Search for the cell housing the specified text and yield its [x, y] center coordinate. 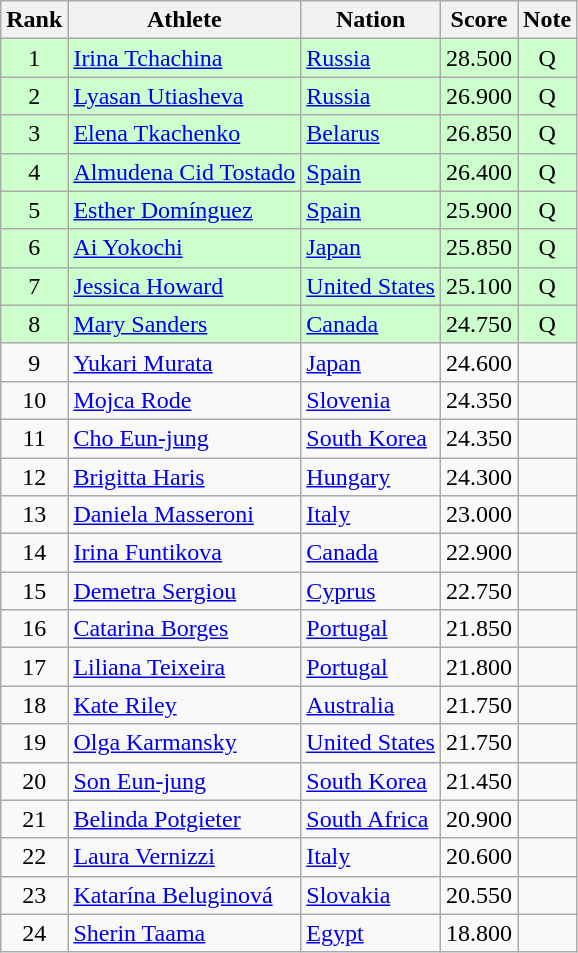
Katarína Beluginová [184, 895]
Slovenia [371, 400]
Belarus [371, 134]
Egypt [371, 933]
26.400 [478, 172]
25.100 [478, 286]
Belinda Potgieter [184, 819]
26.900 [478, 96]
Irina Funtikova [184, 553]
Hungary [371, 477]
18 [34, 705]
Nation [371, 20]
19 [34, 743]
Lyasan Utiasheva [184, 96]
20 [34, 781]
Son Eun-jung [184, 781]
20.600 [478, 857]
10 [34, 400]
12 [34, 477]
Mary Sanders [184, 324]
23 [34, 895]
20.900 [478, 819]
24.750 [478, 324]
21.850 [478, 629]
26.850 [478, 134]
Esther Domínguez [184, 210]
Elena Tkachenko [184, 134]
1 [34, 58]
22.900 [478, 553]
20.550 [478, 895]
13 [34, 515]
Cho Eun-jung [184, 438]
28.500 [478, 58]
4 [34, 172]
Irina Tchachina [184, 58]
Cyprus [371, 591]
11 [34, 438]
7 [34, 286]
24 [34, 933]
14 [34, 553]
18.800 [478, 933]
Brigitta Haris [184, 477]
Sherin Taama [184, 933]
Rank [34, 20]
9 [34, 362]
22 [34, 857]
2 [34, 96]
25.850 [478, 248]
Ai Yokochi [184, 248]
Score [478, 20]
8 [34, 324]
24.300 [478, 477]
Jessica Howard [184, 286]
Liliana Teixeira [184, 667]
24.600 [478, 362]
25.900 [478, 210]
Laura Vernizzi [184, 857]
21.800 [478, 667]
23.000 [478, 515]
22.750 [478, 591]
21.450 [478, 781]
3 [34, 134]
Mojca Rode [184, 400]
Kate Riley [184, 705]
Slovakia [371, 895]
Olga Karmansky [184, 743]
21 [34, 819]
Catarina Borges [184, 629]
Note [548, 20]
6 [34, 248]
Daniela Masseroni [184, 515]
Yukari Murata [184, 362]
Australia [371, 705]
Athlete [184, 20]
15 [34, 591]
17 [34, 667]
Almudena Cid Tostado [184, 172]
South Africa [371, 819]
16 [34, 629]
5 [34, 210]
Demetra Sergiou [184, 591]
